Search for the cell housing the specified text and yield its (X, Y) center coordinate. 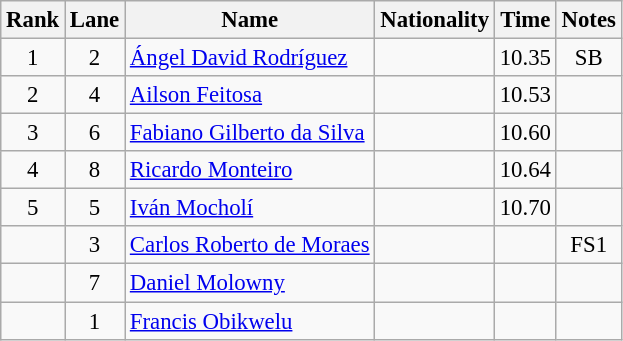
10.35 (525, 58)
Nationality (434, 20)
Notes (588, 20)
7 (95, 283)
10.60 (525, 133)
SB (588, 58)
Carlos Roberto de Moraes (250, 245)
10.53 (525, 95)
Francis Obikwelu (250, 321)
Rank (33, 20)
Daniel Molowny (250, 283)
Ricardo Monteiro (250, 170)
Name (250, 20)
Time (525, 20)
10.70 (525, 208)
Iván Mocholí (250, 208)
10.64 (525, 170)
FS1 (588, 245)
Ángel David Rodríguez (250, 58)
8 (95, 170)
6 (95, 133)
Ailson Feitosa (250, 95)
Lane (95, 20)
Fabiano Gilberto da Silva (250, 133)
